Output the (x, y) coordinate of the center of the cell containing the given text.  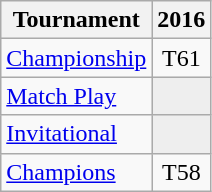
T61 (182, 58)
Championship (76, 58)
Match Play (76, 96)
Tournament (76, 20)
Champions (76, 172)
Invitational (76, 134)
T58 (182, 172)
2016 (182, 20)
